Determine the (x, y) coordinate at the center of the cell enclosing the given text.  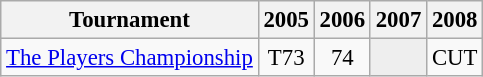
T73 (286, 58)
2005 (286, 20)
2007 (398, 20)
2008 (455, 20)
The Players Championship (130, 58)
74 (342, 58)
2006 (342, 20)
Tournament (130, 20)
CUT (455, 58)
